Capture the cell that displays the provided text and extract its (X, Y) central coordinate. 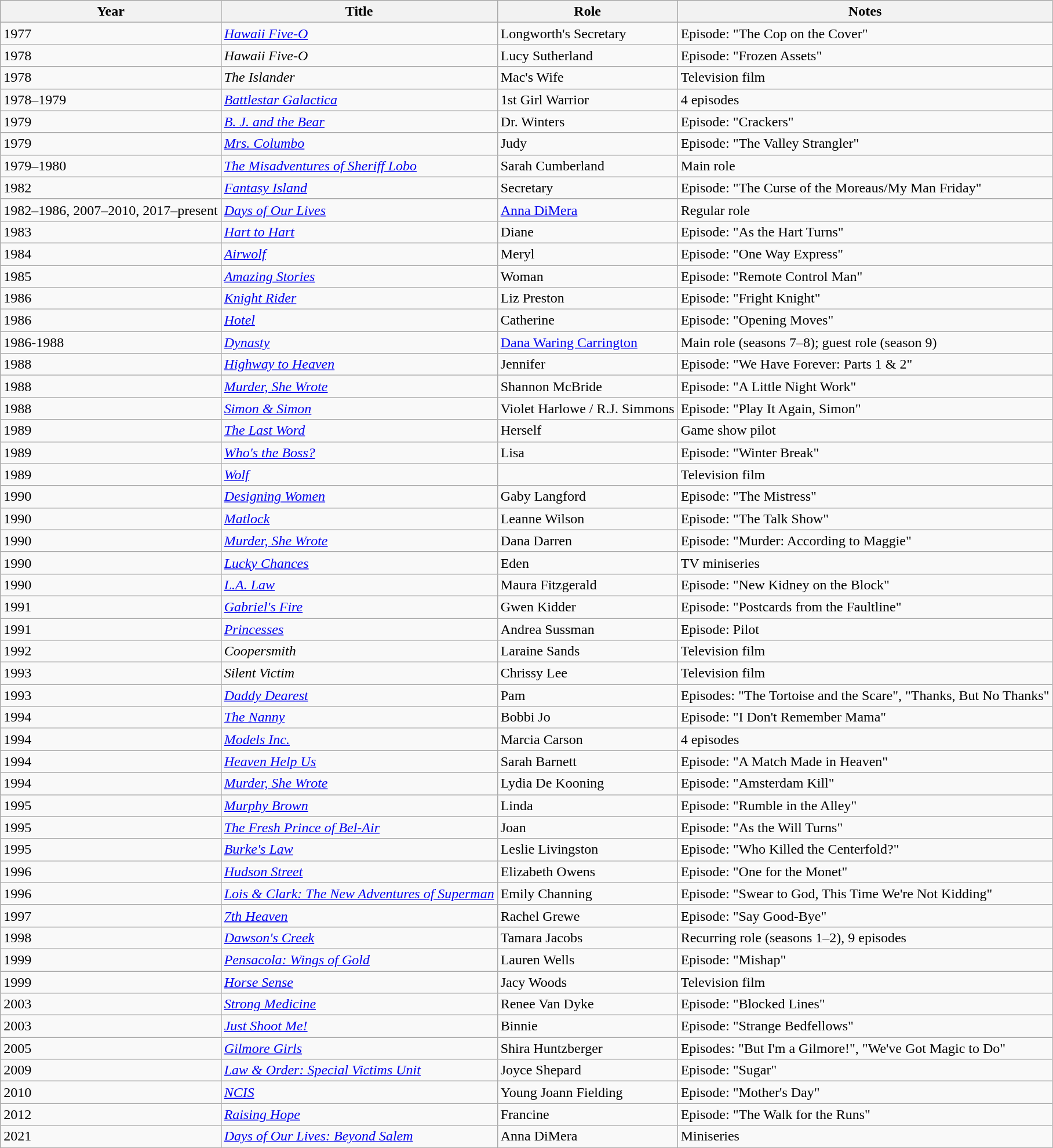
1st Girl Warrior (588, 100)
Diane (588, 232)
Raising Hope (359, 1114)
Episode: "One Way Express" (865, 254)
Emily Channing (588, 894)
1979–1980 (111, 166)
Silent Victim (359, 673)
Gabriel's Fire (359, 607)
Mac's Wife (588, 78)
Sarah Barnett (588, 761)
Francine (588, 1114)
Lauren Wells (588, 960)
Models Inc. (359, 739)
Episode: "Crackers" (865, 122)
Liz Preston (588, 298)
Marcia Carson (588, 739)
1984 (111, 254)
Episode: "Play It Again, Simon" (865, 409)
Chrissy Lee (588, 673)
Knight Rider (359, 298)
The Fresh Prince of Bel-Air (359, 828)
Episode: "Who Killed the Centerfold?" (865, 850)
Miniseries (865, 1136)
Hart to Hart (359, 232)
Episode: "The Valley Strangler" (865, 144)
Episode: "A Match Made in Heaven" (865, 761)
Episode: "Blocked Lines" (865, 1004)
Secretary (588, 188)
Pensacola: Wings of Gold (359, 960)
Main role (865, 166)
1998 (111, 938)
Episode: "Rumble in the Alley" (865, 806)
Simon & Simon (359, 409)
Meryl (588, 254)
Andrea Sussman (588, 629)
Maura Fitzgerald (588, 585)
Recurring role (seasons 1–2), 9 episodes (865, 938)
Laraine Sands (588, 651)
NCIS (359, 1092)
Episodes: "But I'm a Gilmore!", "We've Got Magic to Do" (865, 1048)
Jennifer (588, 365)
Dana Darren (588, 541)
Episode: "Swear to God, This Time We're Not Kidding" (865, 894)
The Misadventures of Sheriff Lobo (359, 166)
Regular role (865, 210)
Woman (588, 276)
Episode: "Remote Control Man" (865, 276)
Herself (588, 431)
Pam (588, 695)
Renee Van Dyke (588, 1004)
Wolf (359, 475)
Daddy Dearest (359, 695)
Episode: "I Don't Remember Mama" (865, 717)
Gilmore Girls (359, 1048)
Lydia De Kooning (588, 783)
Lucy Sutherland (588, 56)
Eden (588, 563)
Episode: "The Cop on the Cover" (865, 34)
Hotel (359, 320)
Episode: "Amsterdam Kill" (865, 783)
Judy (588, 144)
Episode: "One for the Monet" (865, 872)
Lisa (588, 453)
1986-1988 (111, 342)
The Last Word (359, 431)
Episode: "Winter Break" (865, 453)
Episode: "A Little Night Work" (865, 387)
Amazing Stories (359, 276)
Days of Our Lives (359, 210)
Rachel Grewe (588, 916)
Tamara Jacobs (588, 938)
Notes (865, 12)
Designing Women (359, 497)
Dr. Winters (588, 122)
Bobbi Jo (588, 717)
Episode: "Murder: According to Maggie" (865, 541)
Binnie (588, 1026)
Episode: "Strange Bedfellows" (865, 1026)
Matlock (359, 519)
Dana Waring Carrington (588, 342)
Just Shoot Me! (359, 1026)
Main role (seasons 7–8); guest role (season 9) (865, 342)
Episode: Pilot (865, 629)
Episode: "The Mistress" (865, 497)
Episode: "Mother's Day" (865, 1092)
1997 (111, 916)
Gaby Langford (588, 497)
B. J. and the Bear (359, 122)
Episode: "As the Will Turns" (865, 828)
Law & Order: Special Victims Unit (359, 1070)
Longworth's Secretary (588, 34)
The Islander (359, 78)
Dawson's Creek (359, 938)
Young Joann Fielding (588, 1092)
Episode: "Say Good-Bye" (865, 916)
Airwolf (359, 254)
Horse Sense (359, 982)
Episode: "Sugar" (865, 1070)
Sarah Cumberland (588, 166)
Who's the Boss? (359, 453)
Violet Harlowe / R.J. Simmons (588, 409)
Heaven Help Us (359, 761)
Year (111, 12)
Lucky Chances (359, 563)
1982–1986, 2007–2010, 2017–present (111, 210)
Role (588, 12)
2010 (111, 1092)
Fantasy Island (359, 188)
Joan (588, 828)
1992 (111, 651)
Episode: "New Kidney on the Block" (865, 585)
Episode: "We Have Forever: Parts 1 & 2" (865, 365)
L.A. Law (359, 585)
Leslie Livingston (588, 850)
Episode: "The Talk Show" (865, 519)
Game show pilot (865, 431)
Murphy Brown (359, 806)
Catherine (588, 320)
2005 (111, 1048)
Dynasty (359, 342)
Mrs. Columbo (359, 144)
Shira Huntzberger (588, 1048)
1977 (111, 34)
Highway to Heaven (359, 365)
Episode: "Postcards from the Faultline" (865, 607)
Lois & Clark: The New Adventures of Superman (359, 894)
Episode: "The Curse of the Moreaus/My Man Friday" (865, 188)
Shannon McBride (588, 387)
Episode: "Fright Knight" (865, 298)
2021 (111, 1136)
1985 (111, 276)
The Nanny (359, 717)
1978–1979 (111, 100)
Episode: "Frozen Assets" (865, 56)
1982 (111, 188)
TV miniseries (865, 563)
Burke's Law (359, 850)
Episode: "The Walk for the Runs" (865, 1114)
7th Heaven (359, 916)
Elizabeth Owens (588, 872)
Battlestar Galactica (359, 100)
Leanne Wilson (588, 519)
2009 (111, 1070)
Episode: "Opening Moves" (865, 320)
Title (359, 12)
Episodes: "The Tortoise and the Scare", "Thanks, But No Thanks" (865, 695)
Episode: "As the Hart Turns" (865, 232)
Linda (588, 806)
Episode: "Mishap" (865, 960)
Jacy Woods (588, 982)
Princesses (359, 629)
Days of Our Lives: Beyond Salem (359, 1136)
Gwen Kidder (588, 607)
2012 (111, 1114)
Joyce Shepard (588, 1070)
Hudson Street (359, 872)
Strong Medicine (359, 1004)
Coopersmith (359, 651)
1983 (111, 232)
